Output the [X, Y] coordinate of the center of the cell containing the given text.  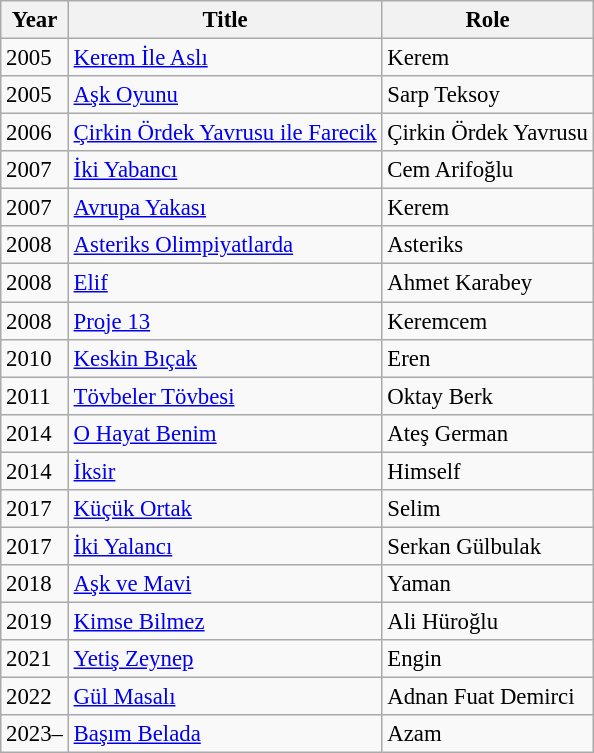
2010 [35, 358]
Cem Arifoğlu [488, 170]
Asteriks Olimpiyatlarda [225, 245]
2021 [35, 659]
2023– [35, 734]
Gül Masalı [225, 697]
Çirkin Ördek Yavrusu [488, 133]
Kimse Bilmez [225, 621]
Eren [488, 358]
Kerem İle Aslı [225, 58]
Proje 13 [225, 321]
2006 [35, 133]
Elif [225, 283]
Tövbeler Tövbesi [225, 396]
Azam [488, 734]
Sarp Teksoy [488, 95]
Himself [488, 471]
Title [225, 20]
2019 [35, 621]
2022 [35, 697]
Adnan Fuat Demirci [488, 697]
Year [35, 20]
Küçük Ortak [225, 509]
Selim [488, 509]
Yaman [488, 584]
Ateş German [488, 433]
O Hayat Benim [225, 433]
Avrupa Yakası [225, 208]
Engin [488, 659]
Yetiş Zeynep [225, 659]
Başım Belada [225, 734]
Aşk Oyunu [225, 95]
2011 [35, 396]
İki Yabancı [225, 170]
Role [488, 20]
Keremcem [488, 321]
Serkan Gülbulak [488, 546]
Aşk ve Mavi [225, 584]
Keskin Bıçak [225, 358]
Çirkin Ördek Yavrusu ile Farecik [225, 133]
2018 [35, 584]
Ali Hüroğlu [488, 621]
Ahmet Karabey [488, 283]
Asteriks [488, 245]
Oktay Berk [488, 396]
İki Yalancı [225, 546]
İksir [225, 471]
